Capture the cell that displays the provided text and extract its (X, Y) central coordinate. 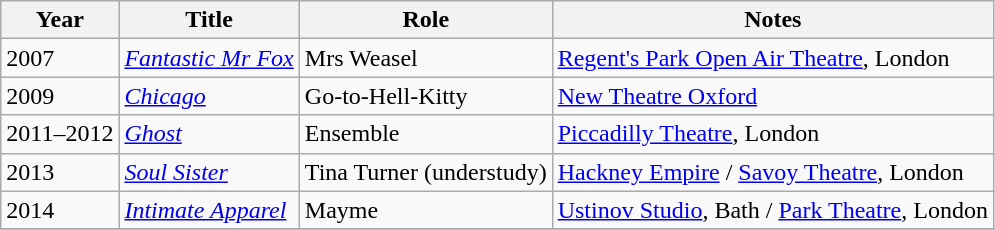
Regent's Park Open Air Theatre, London (772, 58)
Ustinov Studio, Bath / Park Theatre, London (772, 210)
Piccadilly Theatre, London (772, 134)
Year (60, 20)
Intimate Apparel (209, 210)
2009 (60, 96)
Mayme (426, 210)
Chicago (209, 96)
Role (426, 20)
Notes (772, 20)
Ensemble (426, 134)
2013 (60, 172)
Tina Turner (understudy) (426, 172)
New Theatre Oxford (772, 96)
2007 (60, 58)
Hackney Empire / Savoy Theatre, London (772, 172)
Title (209, 20)
2014 (60, 210)
Soul Sister (209, 172)
Ghost (209, 134)
Mrs Weasel (426, 58)
2011–2012 (60, 134)
Go-to-Hell-Kitty (426, 96)
Fantastic Mr Fox (209, 58)
